Detect which cell encompasses the target text, then output its [X, Y] center coordinate. 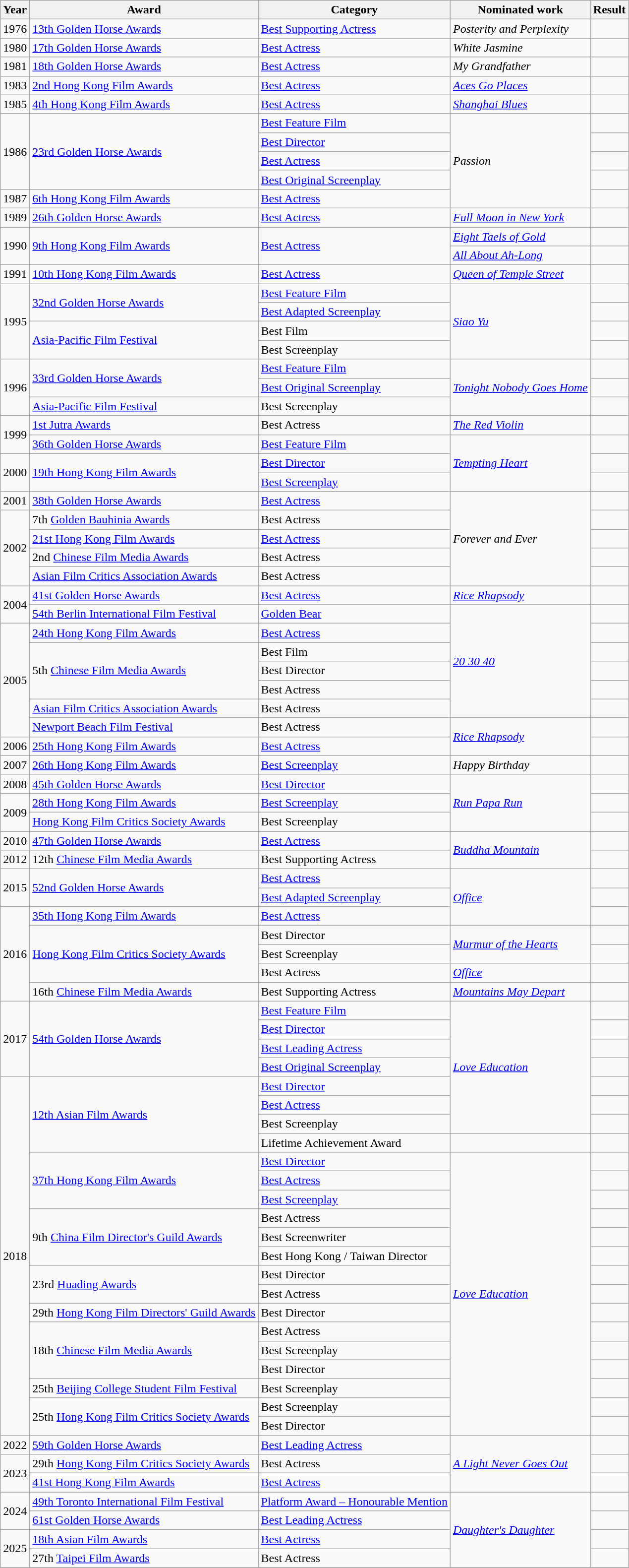
2025 [15, 1549]
Result [609, 10]
2015 [15, 888]
Mountains May Depart [520, 992]
32nd Golden Horse Awards [144, 303]
25th Beijing College Student Film Festival [144, 1388]
29th Hong Kong Film Directors' Guild Awards [144, 1313]
25th Hong Kong Film Awards [144, 746]
2007 [15, 765]
Forever and Ever [520, 538]
Posterity and Perplexity [520, 29]
1995 [15, 321]
1976 [15, 29]
10th Hong Kong Film Awards [144, 274]
Full Moon in New York [520, 217]
6th Hong Kong Film Awards [144, 198]
Newport Beach Film Festival [144, 727]
45th Golden Horse Awards [144, 784]
35th Hong Kong Film Awards [144, 916]
1986 [15, 151]
Tonight Nobody Goes Home [520, 387]
21st Hong Kong Film Awards [144, 538]
Best Hong Kong / Taiwan Director [354, 1256]
12th Chinese Film Media Awards [144, 860]
26th Golden Horse Awards [144, 217]
1980 [15, 48]
20 30 40 [520, 661]
54th Golden Horse Awards [144, 1039]
Happy Birthday [520, 765]
Murmur of the Hearts [520, 944]
29th Hong Kong Film Critics Society Awards [144, 1464]
27th Taipei Film Awards [144, 1558]
1981 [15, 66]
47th Golden Horse Awards [144, 841]
54th Berlin International Film Festival [144, 614]
1987 [15, 198]
2006 [15, 746]
61st Golden Horse Awards [144, 1520]
2024 [15, 1511]
2022 [15, 1445]
2018 [15, 1256]
Award [144, 10]
Year [15, 10]
1985 [15, 104]
19th Hong Kong Film Awards [144, 472]
Queen of Temple Street [520, 274]
1991 [15, 274]
2000 [15, 472]
2016 [15, 954]
2005 [15, 680]
Eight Taels of Gold [520, 237]
41st Golden Horse Awards [144, 595]
18th Golden Horse Awards [144, 66]
38th Golden Horse Awards [144, 501]
37th Hong Kong Film Awards [144, 1181]
2nd Hong Kong Film Awards [144, 85]
23rd Huading Awards [144, 1284]
2008 [15, 784]
41st Hong Kong Film Awards [144, 1483]
2009 [15, 812]
Lifetime Achievement Award [354, 1142]
Run Papa Run [520, 803]
5th Chinese Film Media Awards [144, 671]
2017 [15, 1039]
Category [354, 10]
The Red Violin [520, 425]
9th China Film Director's Guild Awards [144, 1237]
Buddha Mountain [520, 850]
28th Hong Kong Film Awards [144, 803]
25th Hong Kong Film Critics Society Awards [144, 1416]
26th Hong Kong Film Awards [144, 765]
Shanghai Blues [520, 104]
Tempting Heart [520, 463]
2012 [15, 860]
7th Golden Bauhinia Awards [144, 519]
52nd Golden Horse Awards [144, 888]
1983 [15, 85]
2001 [15, 501]
36th Golden Horse Awards [144, 444]
1989 [15, 217]
33rd Golden Horse Awards [144, 378]
Nominated work [520, 10]
2004 [15, 605]
Passion [520, 161]
1990 [15, 246]
2010 [15, 841]
59th Golden Horse Awards [144, 1445]
13th Golden Horse Awards [144, 29]
Siao Yu [520, 321]
All About Ah-Long [520, 255]
9th Hong Kong Film Awards [144, 246]
16th Chinese Film Media Awards [144, 992]
2nd Chinese Film Media Awards [144, 558]
49th Toronto International Film Festival [144, 1502]
24th Hong Kong Film Awards [144, 633]
1999 [15, 435]
4th Hong Kong Film Awards [144, 104]
Golden Bear [354, 614]
2002 [15, 548]
A Light Never Goes Out [520, 1464]
Aces Go Places [520, 85]
17th Golden Horse Awards [144, 48]
2023 [15, 1473]
1996 [15, 387]
23rd Golden Horse Awards [144, 151]
18th Chinese Film Media Awards [144, 1350]
12th Asian Film Awards [144, 1114]
Daughter's Daughter [520, 1530]
White Jasmine [520, 48]
1st Jutra Awards [144, 425]
Platform Award – Honourable Mention [354, 1502]
Best Screenwriter [354, 1237]
18th Asian Film Awards [144, 1539]
My Grandfather [520, 66]
